Capture the cell that displays the provided text and extract its [x, y] central coordinate. 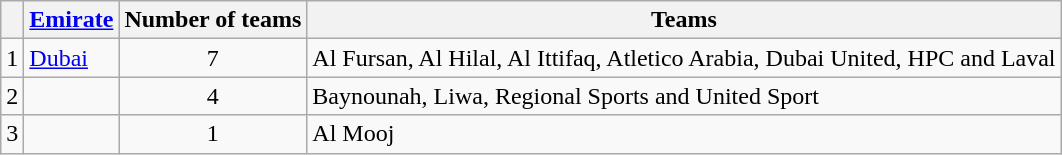
Al Fursan, Al Hilal, Al Ittifaq, Atletico Arabia, Dubai United, HPC and Laval [684, 58]
7 [213, 58]
Emirate [72, 20]
3 [12, 134]
Al Mooj [684, 134]
4 [213, 96]
2 [12, 96]
Teams [684, 20]
Baynounah, Liwa, Regional Sports and United Sport [684, 96]
Dubai [72, 58]
Number of teams [213, 20]
